Scan for the cell matching the given text and deliver its (x, y) coordinate at center. 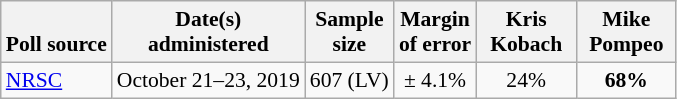
24% (526, 80)
October 21–23, 2019 (208, 80)
Mike Pompeo (626, 32)
Kris Kobach (526, 32)
607 (LV) (350, 80)
Date(s)administered (208, 32)
68% (626, 80)
Samplesize (350, 32)
Marginof error (435, 32)
± 4.1% (435, 80)
NRSC (56, 80)
Poll source (56, 32)
